Capture the cell that displays the provided text and extract its (x, y) central coordinate. 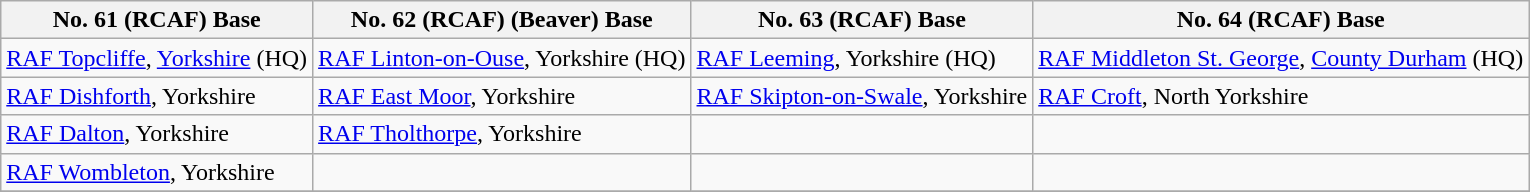
RAF Linton-on-Ouse, Yorkshire (HQ) (502, 58)
No. 62 (RCAF) (Beaver) Base (502, 20)
No. 63 (RCAF) Base (862, 20)
RAF Dalton, Yorkshire (157, 134)
RAF Middleton St. George, County Durham (HQ) (1281, 58)
RAF Wombleton, Yorkshire (157, 172)
RAF Croft, North Yorkshire (1281, 96)
RAF Dishforth, Yorkshire (157, 96)
RAF East Moor, Yorkshire (502, 96)
No. 64 (RCAF) Base (1281, 20)
RAF Tholthorpe, Yorkshire (502, 134)
RAF Topcliffe, Yorkshire (HQ) (157, 58)
No. 61 (RCAF) Base (157, 20)
RAF Leeming, Yorkshire (HQ) (862, 58)
RAF Skipton-on-Swale, Yorkshire (862, 96)
